Determine the [X, Y] coordinate at the center of the cell enclosing the given text.  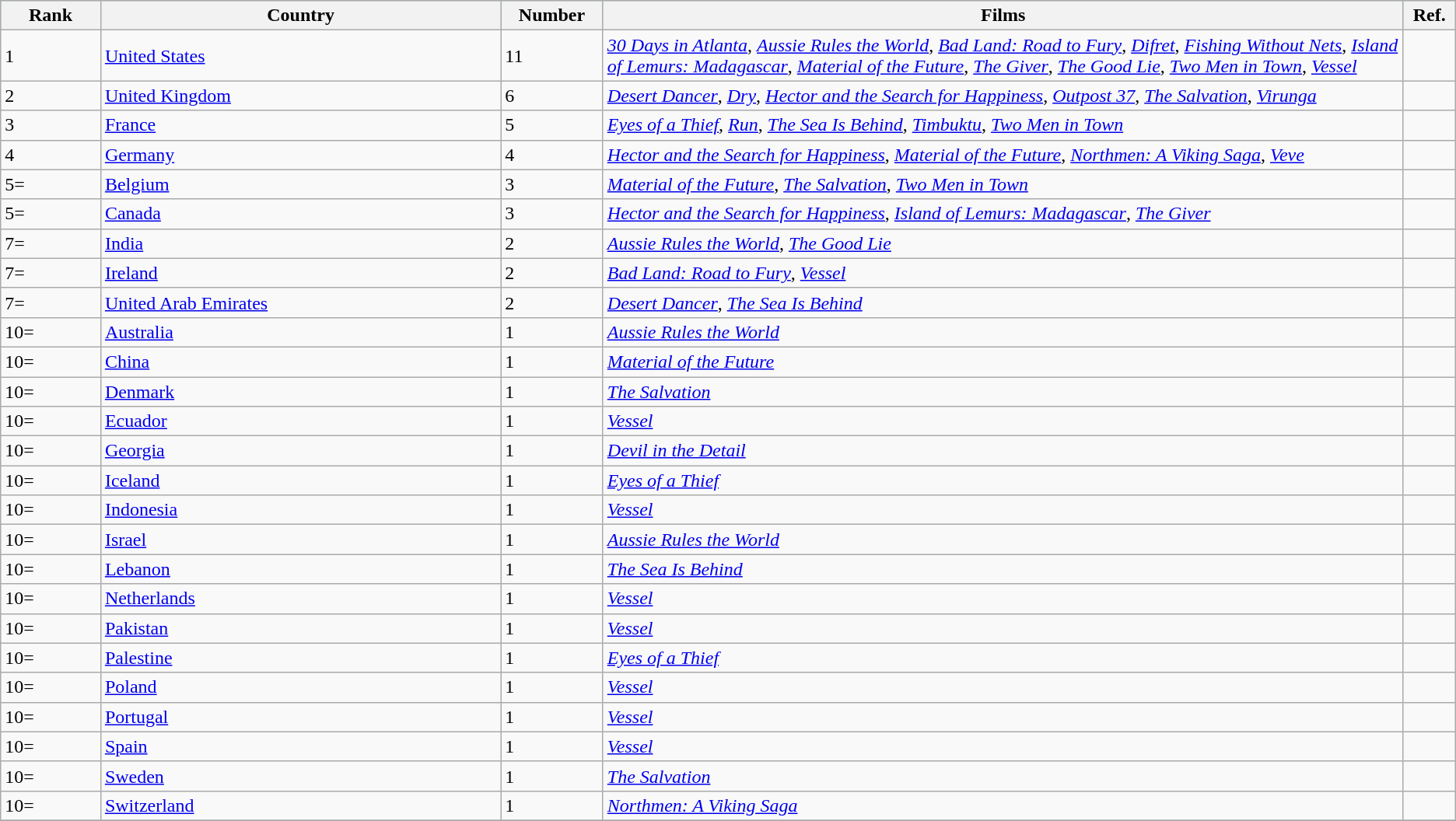
Switzerland [300, 805]
Material of the Future, The Salvation, Two Men in Town [1003, 184]
Denmark [300, 391]
United Kingdom [300, 96]
5 [552, 125]
Netherlands [300, 599]
Lebanon [300, 569]
Desert Dancer, Dry, Hector and the Search for Happiness, Outpost 37, The Salvation, Virunga [1003, 96]
India [300, 243]
France [300, 125]
China [300, 362]
Belgium [300, 184]
Pakistan [300, 628]
Ireland [300, 273]
11 [552, 56]
Georgia [300, 451]
Number [552, 16]
Films [1003, 16]
Portugal [300, 717]
Sweden [300, 776]
Australia [300, 332]
Poland [300, 687]
Country [300, 16]
Iceland [300, 480]
Ecuador [300, 421]
Ref. [1430, 16]
Canada [300, 214]
Germany [300, 155]
Israel [300, 540]
Devil in the Detail [1003, 451]
The Sea Is Behind [1003, 569]
6 [552, 96]
Indonesia [300, 510]
Bad Land: Road to Fury, Vessel [1003, 273]
Spain [300, 746]
Material of the Future [1003, 362]
Northmen: A Viking Saga [1003, 805]
United States [300, 56]
Desert Dancer, The Sea Is Behind [1003, 302]
Palestine [300, 658]
Hector and the Search for Happiness, Material of the Future, Northmen: A Viking Saga, Veve [1003, 155]
Hector and the Search for Happiness, Island of Lemurs: Madagascar, The Giver [1003, 214]
Rank [51, 16]
Eyes of a Thief, Run, The Sea Is Behind, Timbuktu, Two Men in Town [1003, 125]
Aussie Rules the World, The Good Lie [1003, 243]
United Arab Emirates [300, 302]
